Capture the cell that displays the provided text and extract its (X, Y) central coordinate. 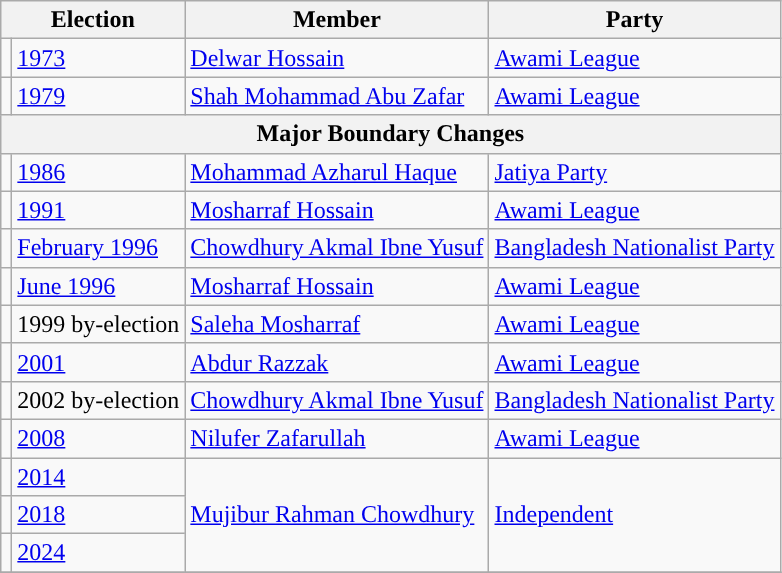
2024 (98, 553)
1999 by-election (98, 324)
February 1996 (98, 248)
Election (93, 20)
Member (337, 20)
Nilufer Zafarullah (337, 438)
1973 (98, 58)
Party (634, 20)
Abdur Razzak (337, 362)
Mohammad Azharul Haque (337, 172)
Mujibur Rahman Chowdhury (337, 515)
2001 (98, 362)
Shah Mohammad Abu Zafar (337, 96)
2008 (98, 438)
1979 (98, 96)
2018 (98, 515)
Jatiya Party (634, 172)
2014 (98, 477)
June 1996 (98, 286)
Delwar Hossain (337, 58)
Major Boundary Changes (390, 134)
Independent (634, 515)
1991 (98, 210)
Saleha Mosharraf (337, 324)
2002 by-election (98, 400)
1986 (98, 172)
